Return the [x, y] coordinate for the center point of the cell that contains the specified text.  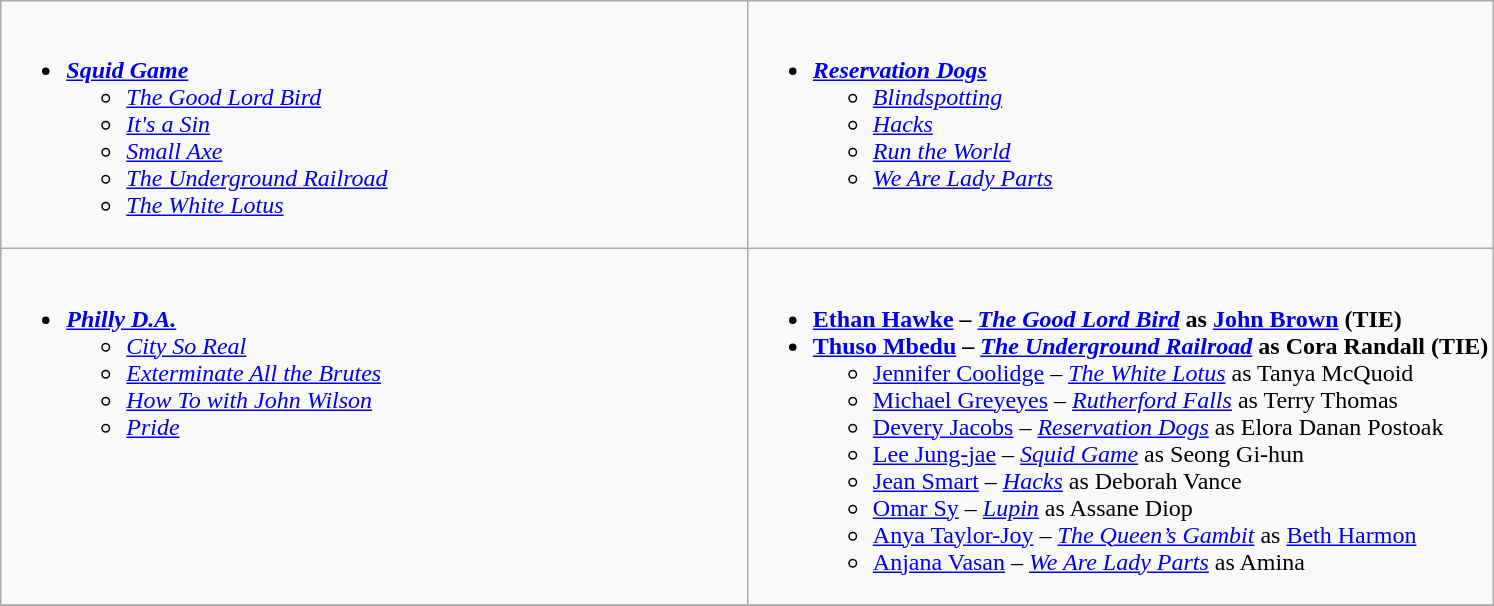
Squid GameThe Good Lord BirdIt's a SinSmall AxeThe Underground RailroadThe White Lotus [374, 125]
Reservation DogsBlindspottingHacksRun the WorldWe Are Lady Parts [1120, 125]
Philly D.A.City So RealExterminate All the BrutesHow To with John WilsonPride [374, 427]
